Return the (x, y) coordinate for the center point of the cell that contains the specified text.  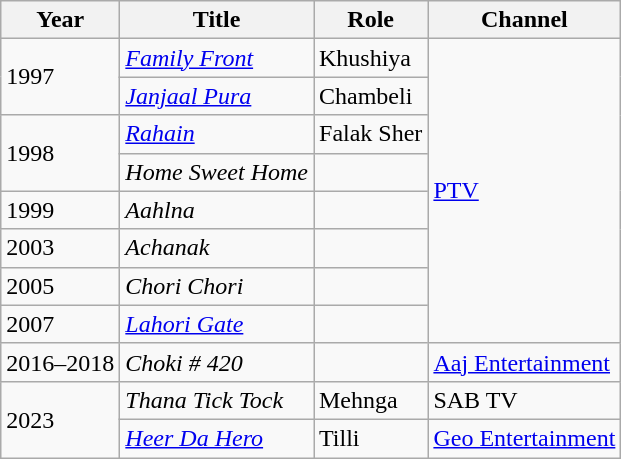
Channel (524, 20)
Aaj Entertainment (524, 362)
1999 (60, 210)
1998 (60, 153)
Choki # 420 (217, 362)
Thana Tick Tock (217, 400)
Lahori Gate (217, 324)
2016–2018 (60, 362)
Chambeli (371, 96)
SAB TV (524, 400)
Aahlna (217, 210)
2005 (60, 286)
Title (217, 20)
Mehnga (371, 400)
Year (60, 20)
Family Front (217, 58)
Achanak (217, 248)
Geo Entertainment (524, 438)
Home Sweet Home (217, 172)
Role (371, 20)
2007 (60, 324)
1997 (60, 77)
2023 (60, 419)
Chori Chori (217, 286)
2003 (60, 248)
Falak Sher (371, 134)
Khushiya (371, 58)
Janjaal Pura (217, 96)
PTV (524, 191)
Heer Da Hero (217, 438)
Rahain (217, 134)
Tilli (371, 438)
